Capture the cell that displays the provided text and extract its [x, y] central coordinate. 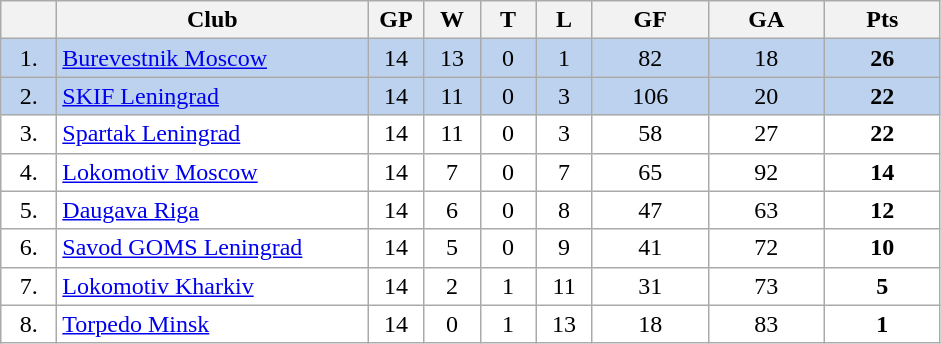
Club [212, 20]
3. [29, 134]
63 [766, 210]
83 [766, 324]
27 [766, 134]
31 [650, 286]
W [452, 20]
92 [766, 172]
12 [882, 210]
Spartak Leningrad [212, 134]
106 [650, 96]
10 [882, 248]
2 [452, 286]
Burevestnik Moscow [212, 58]
73 [766, 286]
8 [564, 210]
GF [650, 20]
L [564, 20]
41 [650, 248]
9 [564, 248]
4. [29, 172]
GP [396, 20]
65 [650, 172]
58 [650, 134]
SKIF Leningrad [212, 96]
2. [29, 96]
Torpedo Minsk [212, 324]
Daugava Riga [212, 210]
26 [882, 58]
6 [452, 210]
Savod GOMS Leningrad [212, 248]
72 [766, 248]
Lokomotiv Kharkiv [212, 286]
7. [29, 286]
Lokomotiv Moscow [212, 172]
T [508, 20]
GA [766, 20]
Pts [882, 20]
1. [29, 58]
8. [29, 324]
5. [29, 210]
82 [650, 58]
47 [650, 210]
20 [766, 96]
6. [29, 248]
